Provide the [x, y] coordinate of the cell's center where the given text is located.  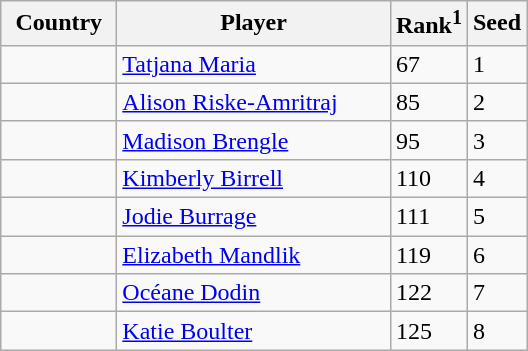
Seed [496, 24]
3 [496, 140]
8 [496, 331]
111 [428, 217]
Océane Dodin [254, 293]
95 [428, 140]
6 [496, 255]
Tatjana Maria [254, 64]
4 [496, 178]
Country [59, 24]
Katie Boulter [254, 331]
Elizabeth Mandlik [254, 255]
Jodie Burrage [254, 217]
Madison Brengle [254, 140]
Alison Riske-Amritraj [254, 102]
5 [496, 217]
125 [428, 331]
Player [254, 24]
Kimberly Birrell [254, 178]
2 [496, 102]
67 [428, 64]
122 [428, 293]
110 [428, 178]
Rank1 [428, 24]
7 [496, 293]
119 [428, 255]
85 [428, 102]
1 [496, 64]
